Identify which cell holds the provided text, then report its (x, y) central coordinate. 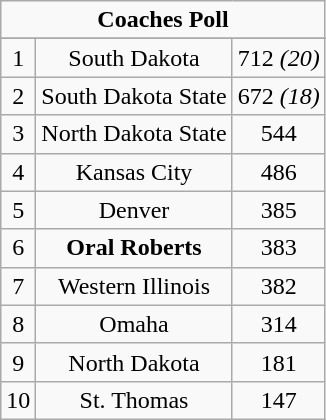
4 (18, 172)
North Dakota State (134, 134)
Denver (134, 210)
382 (278, 286)
South Dakota State (134, 96)
6 (18, 248)
147 (278, 400)
Omaha (134, 324)
672 (18) (278, 96)
314 (278, 324)
2 (18, 96)
Kansas City (134, 172)
712 (20) (278, 58)
Western Illinois (134, 286)
383 (278, 248)
7 (18, 286)
9 (18, 362)
5 (18, 210)
1 (18, 58)
544 (278, 134)
10 (18, 400)
South Dakota (134, 58)
3 (18, 134)
8 (18, 324)
Coaches Poll (163, 20)
Oral Roberts (134, 248)
486 (278, 172)
181 (278, 362)
St. Thomas (134, 400)
North Dakota (134, 362)
385 (278, 210)
